Find where the given text appears and provide that cell's center as (X, Y) coordinate. 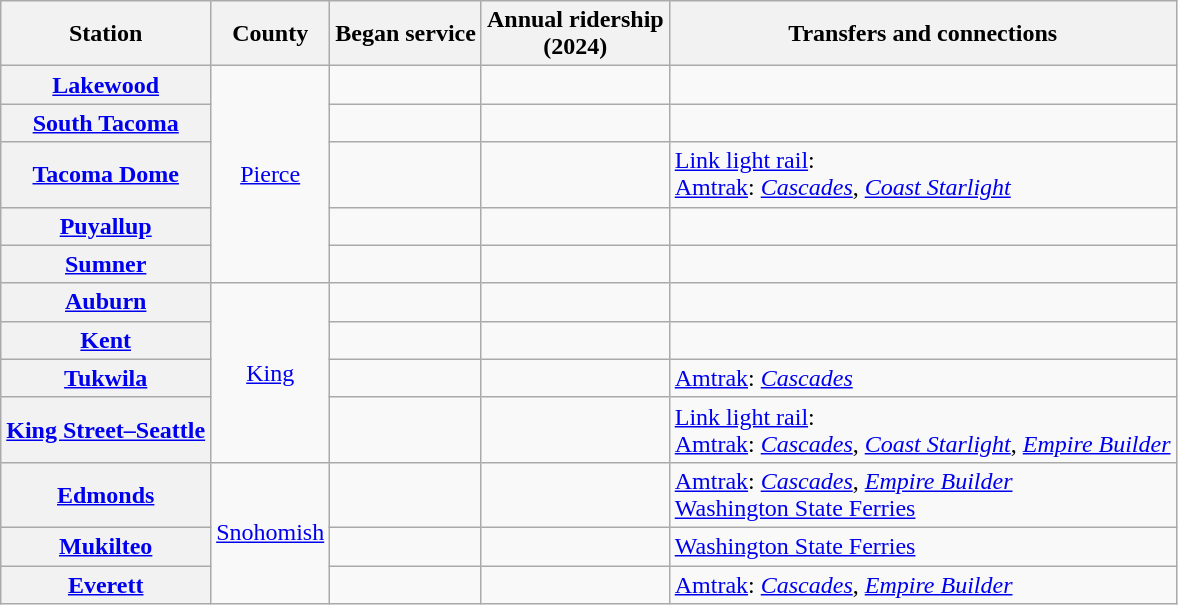
County (270, 34)
Link light rail: Amtrak: Cascades, Coast Starlight (922, 174)
Amtrak: Cascades, Empire Builder Washington State Ferries (922, 494)
King Street–Seattle (106, 430)
Annual ridership(2024) (575, 34)
Amtrak: Cascades, Empire Builder (922, 585)
King (270, 372)
Lakewood (106, 85)
Puyallup (106, 226)
Snohomish (270, 532)
Everett (106, 585)
Station (106, 34)
Tacoma Dome (106, 174)
Tukwila (106, 378)
Auburn (106, 302)
Kent (106, 340)
Sumner (106, 264)
Amtrak: Cascades (922, 378)
Began service (406, 34)
South Tacoma (106, 123)
Link light rail: Amtrak: Cascades, Coast Starlight, Empire Builder (922, 430)
Transfers and connections (922, 34)
Washington State Ferries (922, 546)
Pierce (270, 174)
Edmonds (106, 494)
Mukilteo (106, 546)
